Output the [X, Y] coordinate of the center of the cell containing the given text.  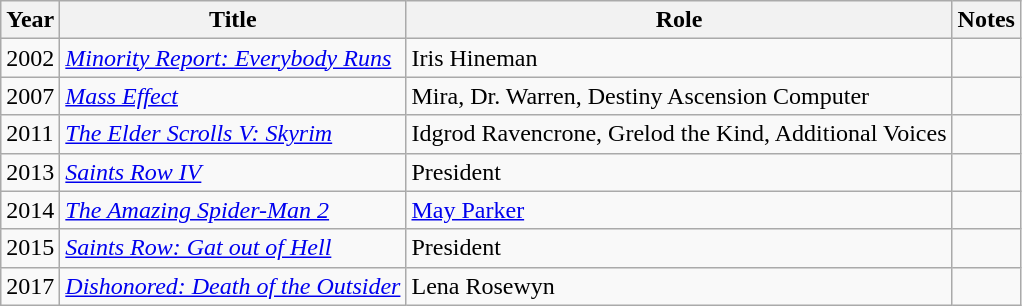
Mira, Dr. Warren, Destiny Ascension Computer [679, 96]
2014 [30, 210]
2017 [30, 286]
2015 [30, 248]
Notes [986, 20]
Dishonored: Death of the Outsider [233, 286]
Year [30, 20]
Idgrod Ravencrone, Grelod the Kind, Additional Voices [679, 134]
2013 [30, 172]
Title [233, 20]
Saints Row IV [233, 172]
2007 [30, 96]
Role [679, 20]
May Parker [679, 210]
Saints Row: Gat out of Hell [233, 248]
Mass Effect [233, 96]
Lena Rosewyn [679, 286]
Minority Report: Everybody Runs [233, 58]
The Amazing Spider-Man 2 [233, 210]
Iris Hineman [679, 58]
2011 [30, 134]
2002 [30, 58]
The Elder Scrolls V: Skyrim [233, 134]
